Determine the [X, Y] coordinate at the center of the cell enclosing the given text.  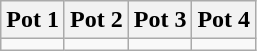
Pot 4 [224, 20]
Pot 3 [160, 20]
Pot 2 [96, 20]
Pot 1 [33, 20]
